Provide the (x, y) coordinate of the cell's center where the given text is located.  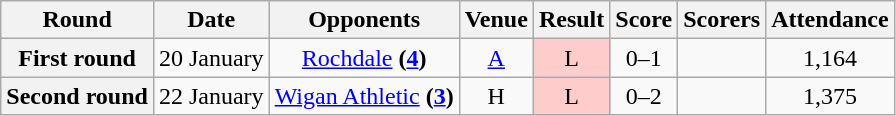
22 January (211, 96)
Venue (496, 20)
Wigan Athletic (3) (364, 96)
Result (571, 20)
Round (78, 20)
Scorers (722, 20)
Opponents (364, 20)
0–1 (644, 58)
Rochdale (4) (364, 58)
20 January (211, 58)
Score (644, 20)
H (496, 96)
A (496, 58)
Attendance (830, 20)
0–2 (644, 96)
Date (211, 20)
First round (78, 58)
Second round (78, 96)
1,164 (830, 58)
1,375 (830, 96)
